Scan for the cell matching the given text and deliver its (X, Y) coordinate at center. 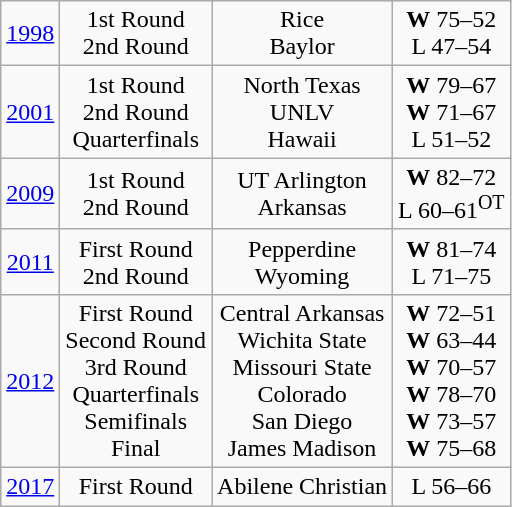
First RoundSecond Round3rd RoundQuarterfinalsSemifinalsFinal (136, 380)
W 79–67W 71–67 L 51–52 (452, 112)
2017 (30, 487)
UT ArlingtonArkansas (302, 194)
2011 (30, 262)
North TexasUNLVHawaii (302, 112)
L 56–66 (452, 487)
Central ArkansasWichita StateMissouri StateColoradoSan DiegoJames Madison (302, 380)
2012 (30, 380)
W 72–51W 63–44W 70–57W 78–70W 73–57W 75–68 (452, 380)
First Round (136, 487)
1998 (30, 34)
W 82–72L 60–61OT (452, 194)
W 81–74 L 71–75 (452, 262)
W 75–52 L 47–54 (452, 34)
2009 (30, 194)
2001 (30, 112)
RiceBaylor (302, 34)
PepperdineWyoming (302, 262)
1st Round2nd RoundQuarterfinals (136, 112)
Abilene Christian (302, 487)
First Round2nd Round (136, 262)
